For the text-containing cell, return its midpoint in (X, Y) coordinate format. 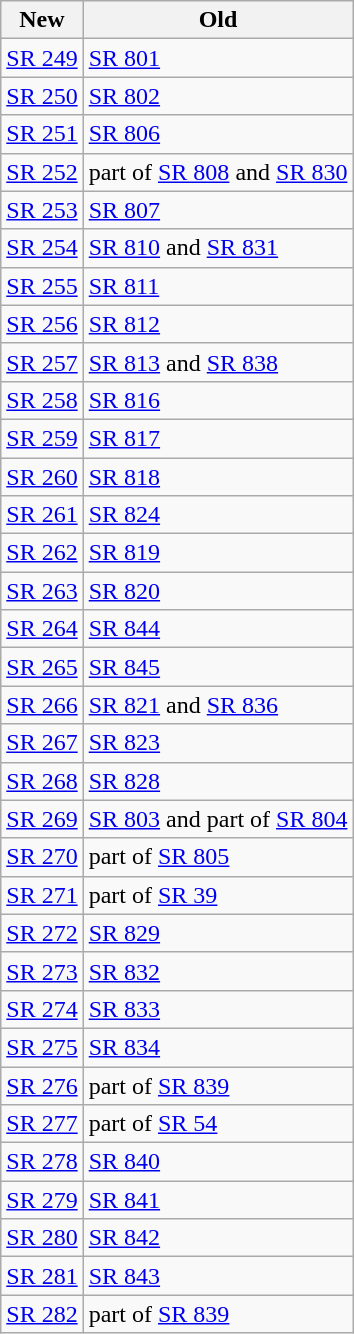
SR 832 (218, 971)
part of SR 808 and SR 830 (218, 172)
SR 250 (42, 96)
SR 273 (42, 971)
SR 262 (42, 553)
SR 269 (42, 819)
SR 817 (218, 438)
SR 280 (42, 1238)
SR 823 (218, 743)
SR 833 (218, 1009)
SR 820 (218, 591)
SR 812 (218, 324)
SR 821 and SR 836 (218, 705)
SR 260 (42, 477)
SR 818 (218, 477)
Old (218, 20)
SR 828 (218, 781)
SR 266 (42, 705)
SR 263 (42, 591)
SR 255 (42, 286)
SR 841 (218, 1200)
SR 254 (42, 248)
SR 256 (42, 324)
SR 819 (218, 553)
SR 261 (42, 515)
SR 807 (218, 210)
part of SR 805 (218, 857)
SR 843 (218, 1276)
SR 281 (42, 1276)
SR 840 (218, 1162)
SR 267 (42, 743)
SR 824 (218, 515)
SR 811 (218, 286)
SR 277 (42, 1124)
SR 278 (42, 1162)
SR 251 (42, 134)
SR 844 (218, 629)
SR 264 (42, 629)
SR 249 (42, 58)
SR 282 (42, 1314)
SR 845 (218, 667)
SR 276 (42, 1085)
SR 829 (218, 933)
SR 252 (42, 172)
SR 265 (42, 667)
part of SR 54 (218, 1124)
SR 268 (42, 781)
SR 834 (218, 1047)
SR 274 (42, 1009)
SR 813 and SR 838 (218, 362)
SR 802 (218, 96)
SR 806 (218, 134)
part of SR 39 (218, 895)
SR 259 (42, 438)
SR 842 (218, 1238)
SR 257 (42, 362)
SR 803 and part of SR 804 (218, 819)
SR 270 (42, 857)
New (42, 20)
SR 279 (42, 1200)
SR 816 (218, 400)
SR 272 (42, 933)
SR 253 (42, 210)
SR 275 (42, 1047)
SR 801 (218, 58)
SR 258 (42, 400)
SR 810 and SR 831 (218, 248)
SR 271 (42, 895)
